Determine the (X, Y) coordinate at the center of the cell enclosing the given text.  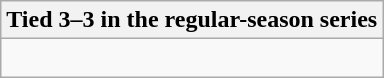
Tied 3–3 in the regular-season series (192, 20)
